Find where the given text appears and provide that cell's center as (X, Y) coordinate. 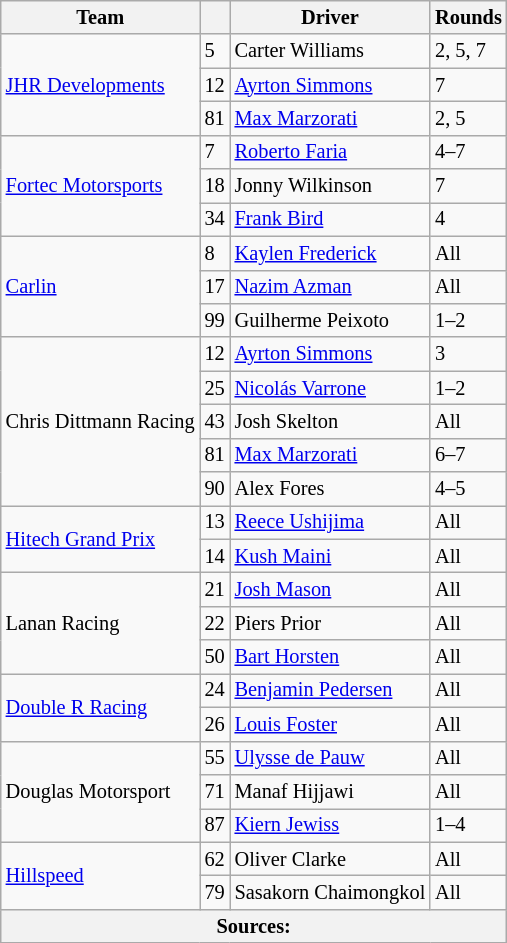
2, 5 (468, 118)
Carlin (100, 286)
79 (215, 892)
Kush Maini (330, 556)
34 (215, 219)
Louis Foster (330, 724)
Nazim Azman (330, 287)
Fortec Motorsports (100, 186)
Jonny Wilkinson (330, 186)
Josh Skelton (330, 421)
Reece Ushijima (330, 522)
JHR Developments (100, 84)
Kaylen Frederick (330, 253)
Nicolás Varrone (330, 388)
Chris Dittmann Racing (100, 421)
99 (215, 320)
Manaf Hijjawi (330, 791)
Kiern Jewiss (330, 825)
55 (215, 758)
4–7 (468, 152)
21 (215, 589)
22 (215, 623)
Piers Prior (330, 623)
Ulysse de Pauw (330, 758)
2, 5, 7 (468, 51)
3 (468, 354)
Josh Mason (330, 589)
Carter Williams (330, 51)
8 (215, 253)
Team (100, 17)
6–7 (468, 455)
4 (468, 219)
Double R Racing (100, 706)
71 (215, 791)
Hitech Grand Prix (100, 538)
Frank Bird (330, 219)
Alex Fores (330, 489)
62 (215, 859)
13 (215, 522)
43 (215, 421)
50 (215, 657)
Douglas Motorsport (100, 792)
Hillspeed (100, 876)
Oliver Clarke (330, 859)
25 (215, 388)
14 (215, 556)
Bart Horsten (330, 657)
Benjamin Pedersen (330, 690)
17 (215, 287)
Sources: (254, 926)
90 (215, 489)
Rounds (468, 17)
87 (215, 825)
Guilherme Peixoto (330, 320)
Sasakorn Chaimongkol (330, 892)
24 (215, 690)
Roberto Faria (330, 152)
4–5 (468, 489)
18 (215, 186)
1–4 (468, 825)
Driver (330, 17)
26 (215, 724)
5 (215, 51)
Lanan Racing (100, 622)
